From the cell containing the given text, extract its center point as [x, y] coordinate. 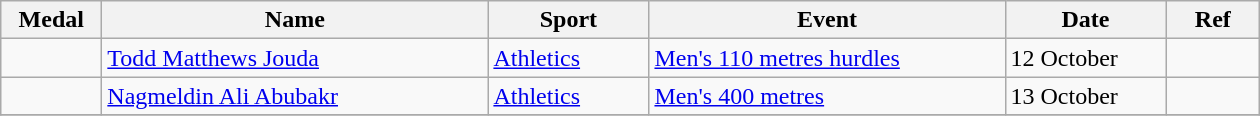
Name [295, 20]
Men's 110 metres hurdles [827, 58]
Sport [568, 20]
Medal [52, 20]
Event [827, 20]
12 October [1086, 58]
Men's 400 metres [827, 96]
Ref [1213, 20]
Nagmeldin Ali Abubakr [295, 96]
Date [1086, 20]
13 October [1086, 96]
Todd Matthews Jouda [295, 58]
